For the text-containing cell, return its midpoint in (X, Y) coordinate format. 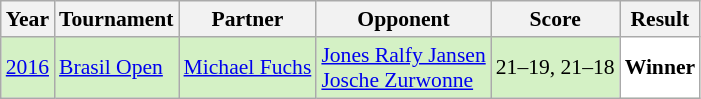
Jones Ralfy Jansen Josche Zurwonne (403, 68)
Brasil Open (116, 68)
Opponent (403, 19)
Partner (248, 19)
Year (28, 19)
Tournament (116, 19)
2016 (28, 68)
Score (556, 19)
Result (660, 19)
21–19, 21–18 (556, 68)
Michael Fuchs (248, 68)
Winner (660, 68)
